Identify which cell holds the provided text, then report its [X, Y] central coordinate. 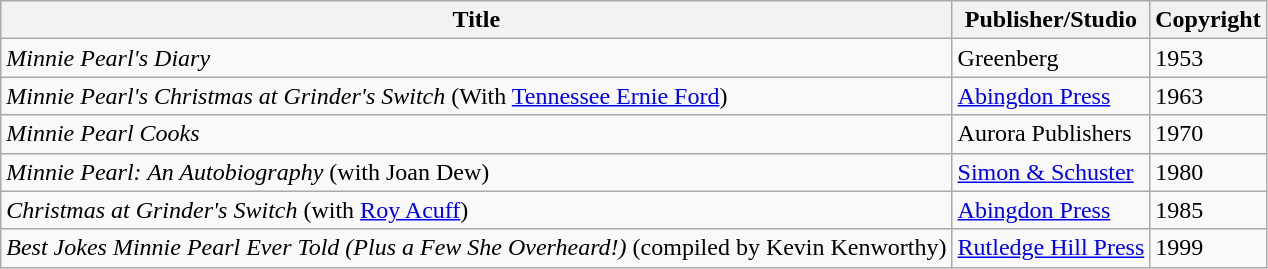
Title [476, 20]
1999 [1208, 248]
Christmas at Grinder's Switch (with Roy Acuff) [476, 210]
Aurora Publishers [1051, 134]
Minnie Pearl: An Autobiography (with Joan Dew) [476, 172]
1980 [1208, 172]
Simon & Schuster [1051, 172]
1953 [1208, 58]
Minnie Pearl Cooks [476, 134]
Best Jokes Minnie Pearl Ever Told (Plus a Few She Overheard!) (compiled by Kevin Kenworthy) [476, 248]
1985 [1208, 210]
Publisher/Studio [1051, 20]
Minnie Pearl's Diary [476, 58]
Minnie Pearl's Christmas at Grinder's Switch (With Tennessee Ernie Ford) [476, 96]
Copyright [1208, 20]
Rutledge Hill Press [1051, 248]
Greenberg [1051, 58]
1970 [1208, 134]
1963 [1208, 96]
